Output the (x, y) coordinate of the center of the cell containing the given text.  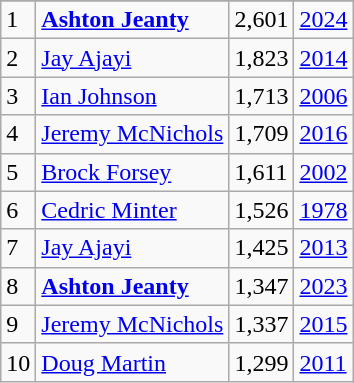
6 (18, 210)
1,611 (262, 172)
1,337 (262, 324)
9 (18, 324)
4 (18, 134)
3 (18, 96)
10 (18, 362)
8 (18, 286)
1,299 (262, 362)
1,713 (262, 96)
7 (18, 248)
1,526 (262, 210)
2016 (324, 134)
1978 (324, 210)
5 (18, 172)
1,347 (262, 286)
2011 (324, 362)
2013 (324, 248)
Ian Johnson (132, 96)
Brock Forsey (132, 172)
Doug Martin (132, 362)
2006 (324, 96)
1,709 (262, 134)
2024 (324, 20)
1,425 (262, 248)
Cedric Minter (132, 210)
2014 (324, 58)
1 (18, 20)
2 (18, 58)
2,601 (262, 20)
1,823 (262, 58)
2002 (324, 172)
2023 (324, 286)
2015 (324, 324)
